For the text-containing cell, return its midpoint in [x, y] coordinate format. 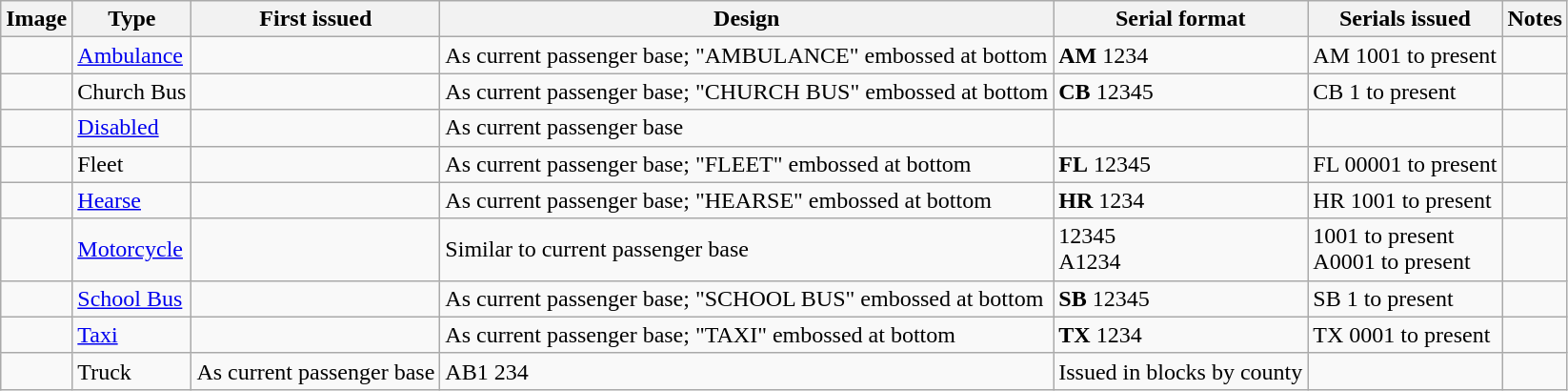
HR 1234 [1181, 200]
AM 1001 to present [1405, 55]
Issued in blocks by county [1181, 371]
Notes [1535, 19]
Church Bus [131, 92]
SB 1 to present [1405, 298]
12345 A1234 [1181, 250]
Hearse [131, 200]
CB 1 to present [1405, 92]
Ambulance [131, 55]
SB 12345 [1181, 298]
Type [131, 19]
Fleet [131, 164]
School Bus [131, 298]
AB1 234 [747, 371]
Truck [131, 371]
As current passenger base; "AMBULANCE" embossed at bottom [747, 55]
CB 12345 [1181, 92]
TX 0001 to present [1405, 335]
Serials issued [1405, 19]
Motorcycle [131, 250]
Design [747, 19]
As current passenger base; "CHURCH BUS" embossed at bottom [747, 92]
Similar to current passenger base [747, 250]
As current passenger base; "HEARSE" embossed at bottom [747, 200]
As current passenger base; "FLEET" embossed at bottom [747, 164]
1001 to present A0001 to present [1405, 250]
Disabled [131, 128]
FL 12345 [1181, 164]
TX 1234 [1181, 335]
Image [36, 19]
As current passenger base; "SCHOOL BUS" embossed at bottom [747, 298]
HR 1001 to present [1405, 200]
FL 00001 to present [1405, 164]
AM 1234 [1181, 55]
As current passenger base; "TAXI" embossed at bottom [747, 335]
Taxi [131, 335]
First issued [316, 19]
Serial format [1181, 19]
